Locate the cell with the specified text and output its (X, Y) center coordinate. 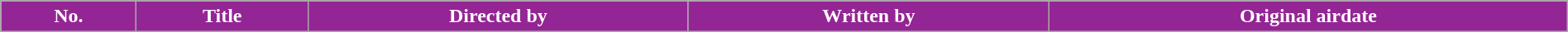
Original airdate (1308, 16)
Title (222, 16)
Directed by (498, 16)
No. (69, 16)
Written by (868, 16)
